Scan for the cell matching the given text and deliver its [x, y] coordinate at center. 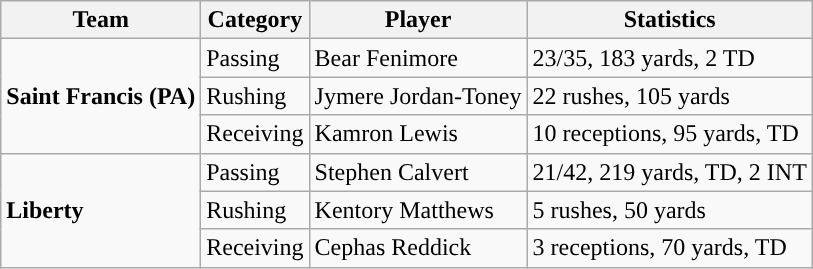
22 rushes, 105 yards [670, 96]
Liberty [101, 210]
Stephen Calvert [418, 172]
5 rushes, 50 yards [670, 210]
21/42, 219 yards, TD, 2 INT [670, 172]
Cephas Reddick [418, 248]
23/35, 183 yards, 2 TD [670, 58]
Kamron Lewis [418, 134]
Kentory Matthews [418, 210]
3 receptions, 70 yards, TD [670, 248]
Statistics [670, 20]
Team [101, 20]
Category [255, 20]
Bear Fenimore [418, 58]
Player [418, 20]
Jymere Jordan-Toney [418, 96]
10 receptions, 95 yards, TD [670, 134]
Saint Francis (PA) [101, 96]
